From the cell containing the given text, extract its center point as (X, Y) coordinate. 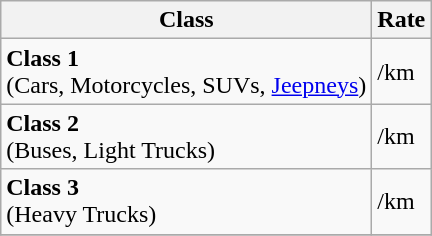
Class 3(Heavy Trucks) (186, 202)
Class 2(Buses, Light Trucks) (186, 136)
Rate (402, 20)
Class (186, 20)
Class 1(Cars, Motorcycles, SUVs, Jeepneys) (186, 72)
